Extract the (X, Y) coordinate from the center of the cell holding the provided text.  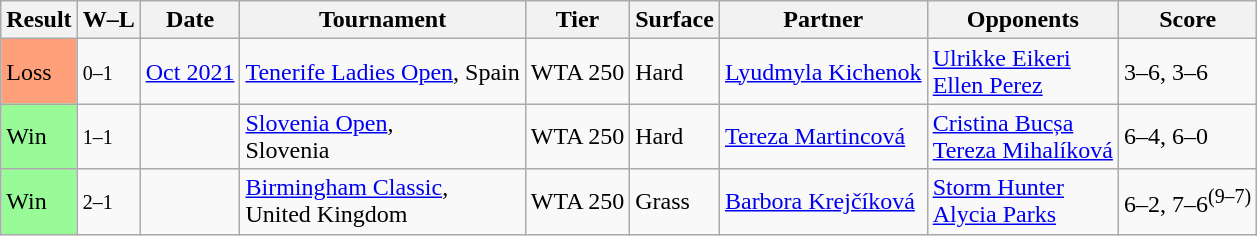
6–2, 7–6(9–7) (1187, 202)
Score (1187, 20)
Tenerife Ladies Open, Spain (382, 72)
Result (39, 20)
Grass (675, 202)
Opponents (1022, 20)
W–L (108, 20)
Tournament (382, 20)
Tereza Martincová (823, 136)
Partner (823, 20)
Slovenia Open, Slovenia (382, 136)
6–4, 6–0 (1187, 136)
Birmingham Classic, United Kingdom (382, 202)
Loss (39, 72)
Surface (675, 20)
Barbora Krejčíková (823, 202)
Cristina Bucșa Tereza Mihalíková (1022, 136)
Oct 2021 (190, 72)
Date (190, 20)
0–1 (108, 72)
Storm Hunter Alycia Parks (1022, 202)
3–6, 3–6 (1187, 72)
Tier (577, 20)
2–1 (108, 202)
Ulrikke Eikeri Ellen Perez (1022, 72)
Lyudmyla Kichenok (823, 72)
1–1 (108, 136)
